For the text-containing cell, return its midpoint in [x, y] coordinate format. 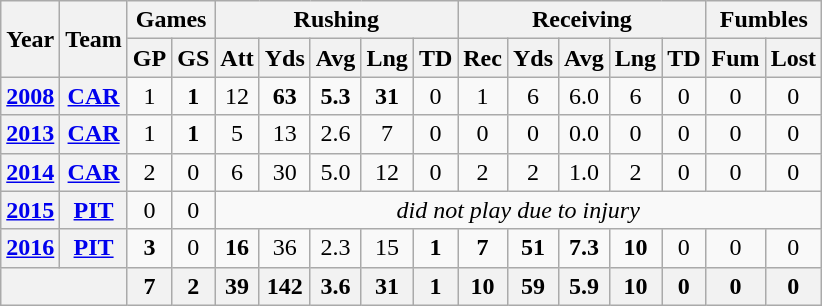
2008 [30, 96]
5.0 [336, 172]
63 [284, 96]
2015 [30, 210]
0.0 [584, 134]
1.0 [584, 172]
3.6 [336, 286]
51 [532, 248]
59 [532, 286]
GS [194, 58]
Fum [736, 58]
Lost [793, 58]
did not play due to injury [518, 210]
3 [149, 248]
GP [149, 58]
15 [387, 248]
6.0 [584, 96]
Games [170, 20]
5.3 [336, 96]
5 [237, 134]
Rec [483, 58]
2014 [30, 172]
Fumbles [764, 20]
30 [284, 172]
36 [284, 248]
2.6 [336, 134]
Att [237, 58]
Rushing [336, 20]
5.9 [584, 286]
7.3 [584, 248]
13 [284, 134]
2016 [30, 248]
Receiving [582, 20]
Year [30, 39]
39 [237, 286]
Team [94, 39]
2013 [30, 134]
2.3 [336, 248]
142 [284, 286]
16 [237, 248]
